For the text-containing cell, return its midpoint in [x, y] coordinate format. 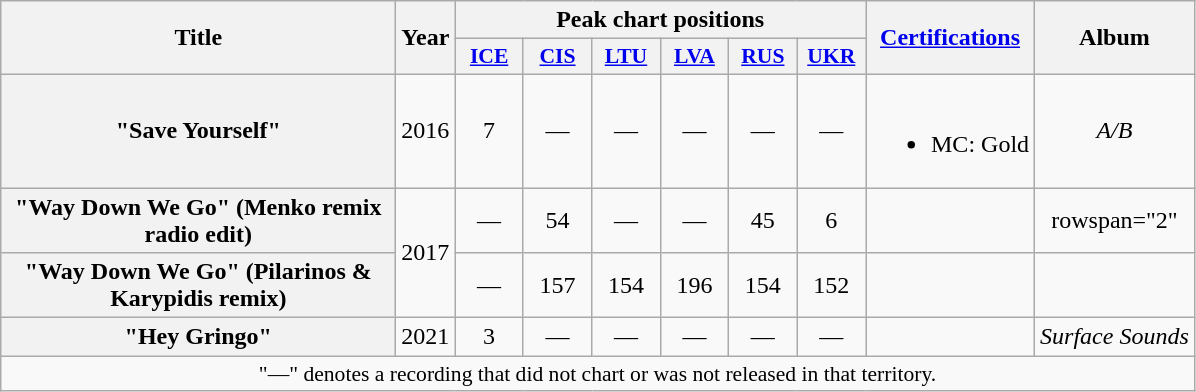
ICE [489, 57]
UKR [831, 57]
Title [198, 38]
"Save Yourself" [198, 130]
152 [831, 286]
2017 [426, 253]
3 [489, 337]
54 [557, 220]
Year [426, 38]
2021 [426, 337]
"Way Down We Go" (Pilarinos & Karypidis remix) [198, 286]
Album [1115, 38]
LVA [694, 57]
A/B [1115, 130]
2016 [426, 130]
"Hey Gringo" [198, 337]
Surface Sounds [1115, 337]
rowspan="2" [1115, 220]
Certifications [950, 38]
45 [763, 220]
Peak chart positions [660, 20]
MC: Gold [950, 130]
CIS [557, 57]
157 [557, 286]
"—" denotes a recording that did not chart or was not released in that territory. [598, 374]
RUS [763, 57]
7 [489, 130]
LTU [626, 57]
6 [831, 220]
"Way Down We Go" (Menko remix radio edit) [198, 220]
196 [694, 286]
